Return [x, y] of the center of cell containing provided text 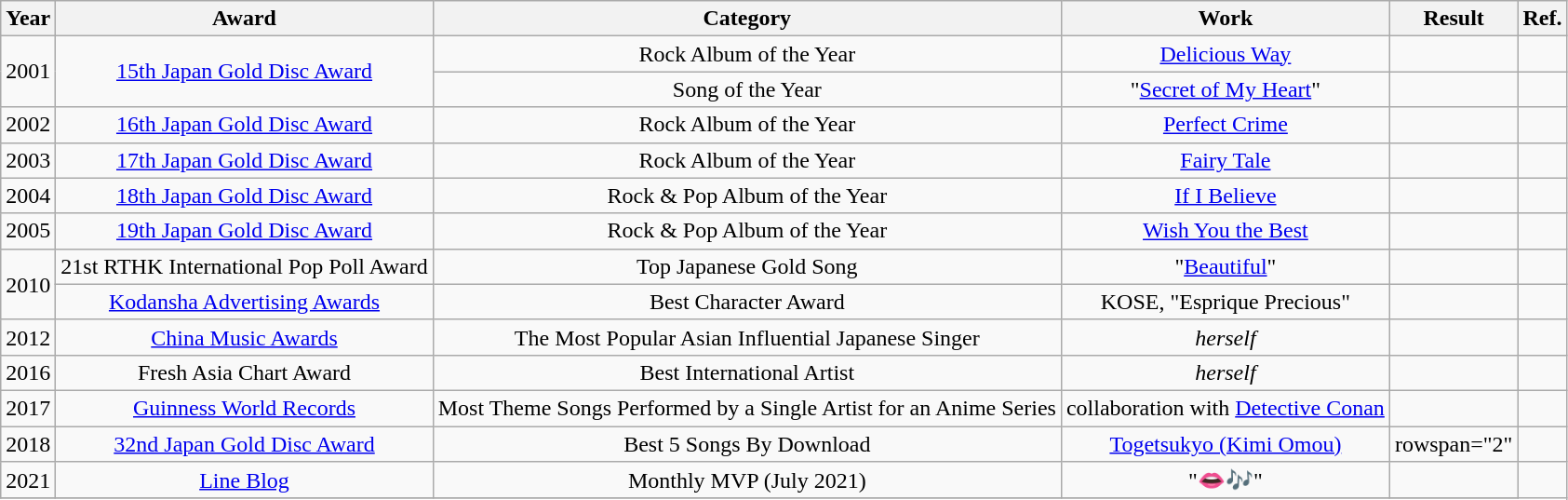
collaboration with Detective Conan [1225, 408]
Top Japanese Gold Song [746, 266]
"👄🎶" [1225, 480]
2010 [28, 284]
15th Japan Gold Disc Award [244, 72]
2002 [28, 125]
Kodansha Advertising Awards [244, 302]
Category [746, 19]
2003 [28, 160]
2017 [28, 408]
2012 [28, 337]
Year [28, 19]
Perfect Crime [1225, 125]
17th Japan Gold Disc Award [244, 160]
Fairy Tale [1225, 160]
"Beautiful" [1225, 266]
"Secret of My Heart" [1225, 89]
2005 [28, 231]
18th Japan Gold Disc Award [244, 196]
21st RTHK International Pop Poll Award [244, 266]
KOSE, "Esprique Precious" [1225, 302]
The Most Popular Asian Influential Japanese Singer [746, 337]
Best 5 Songs By Download [746, 444]
China Music Awards [244, 337]
32nd Japan Gold Disc Award [244, 444]
Result [1454, 19]
2018 [28, 444]
If I Believe [1225, 196]
Best Character Award [746, 302]
Guinness World Records [244, 408]
Song of the Year [746, 89]
Delicious Way [1225, 54]
Work [1225, 19]
Most Theme Songs Performed by a Single Artist for an Anime Series [746, 408]
Award [244, 19]
Line Blog [244, 480]
Ref. [1543, 19]
16th Japan Gold Disc Award [244, 125]
Fresh Asia Chart Award [244, 372]
Togetsukyo (Kimi Omou) [1225, 444]
Best International Artist [746, 372]
rowspan="2" [1454, 444]
2004 [28, 196]
2016 [28, 372]
2021 [28, 480]
Wish You the Best [1225, 231]
19th Japan Gold Disc Award [244, 231]
Monthly MVP (July 2021) [746, 480]
2001 [28, 72]
